Find where the given text appears and provide that cell's center as [X, Y] coordinate. 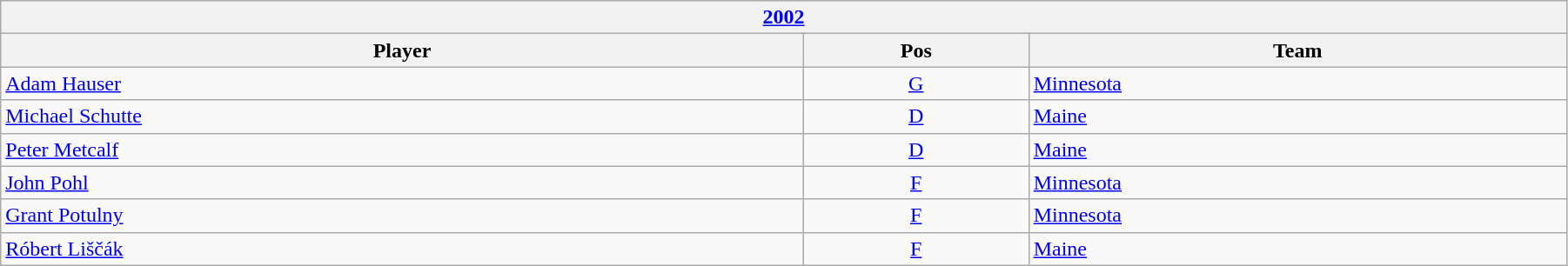
2002 [784, 17]
Player [402, 50]
Team [1297, 50]
Peter Metcalf [402, 150]
John Pohl [402, 183]
Pos [915, 50]
Adam Hauser [402, 83]
Grant Potulny [402, 216]
G [915, 83]
Róbert Liščák [402, 249]
Michael Schutte [402, 116]
